Return the [x, y] coordinate for the center point of the cell that contains the specified text.  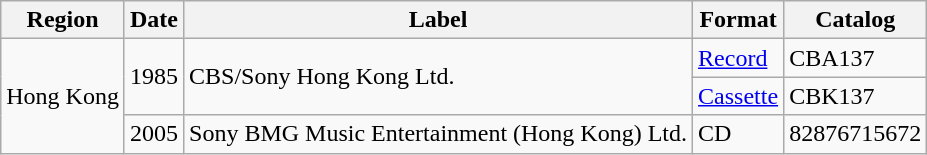
Cassette [738, 96]
2005 [154, 134]
CBA137 [856, 58]
Catalog [856, 20]
1985 [154, 77]
Format [738, 20]
Date [154, 20]
CBK137 [856, 96]
Region [63, 20]
CD [738, 134]
CBS/Sony Hong Kong Ltd. [438, 77]
82876715672 [856, 134]
Sony BMG Music Entertainment (Hong Kong) Ltd. [438, 134]
Hong Kong [63, 96]
Record [738, 58]
Label [438, 20]
